Extract the (x, y) coordinate from the center of the cell holding the provided text.  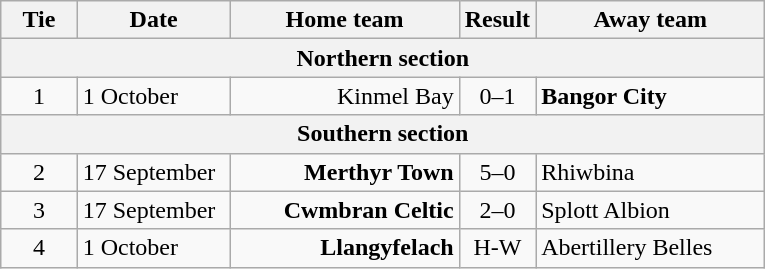
Southern section (383, 134)
Merthyr Town (344, 172)
2 (39, 172)
3 (39, 210)
Abertillery Belles (650, 248)
Kinmel Bay (344, 96)
Cwmbran Celtic (344, 210)
0–1 (497, 96)
Date (154, 20)
4 (39, 248)
Northern section (383, 58)
Llangyfelach (344, 248)
1 (39, 96)
Home team (344, 20)
Rhiwbina (650, 172)
H-W (497, 248)
Splott Albion (650, 210)
Away team (650, 20)
2–0 (497, 210)
Tie (39, 20)
Result (497, 20)
5–0 (497, 172)
Bangor City (650, 96)
